Detect which cell encompasses the target text, then output its (X, Y) center coordinate. 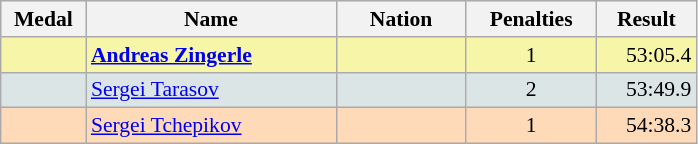
Nation (401, 19)
53:49.9 (646, 90)
2 (531, 90)
Sergei Tchepikov (211, 126)
54:38.3 (646, 126)
Penalties (531, 19)
Name (211, 19)
Sergei Tarasov (211, 90)
Result (646, 19)
Medal (44, 19)
53:05.4 (646, 55)
Andreas Zingerle (211, 55)
